Output the (X, Y) coordinate of the center of the cell containing the given text.  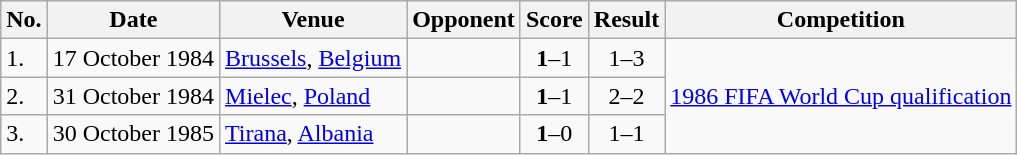
17 October 1984 (133, 58)
Venue (314, 20)
Date (133, 20)
Opponent (464, 20)
1. (24, 58)
2–2 (626, 96)
No. (24, 20)
Result (626, 20)
2. (24, 96)
1–3 (626, 58)
30 October 1985 (133, 134)
Tirana, Albania (314, 134)
31 October 1984 (133, 96)
Competition (841, 20)
Score (554, 20)
Mielec, Poland (314, 96)
Brussels, Belgium (314, 58)
3. (24, 134)
1–0 (554, 134)
1986 FIFA World Cup qualification (841, 96)
